Capture the cell that displays the provided text and extract its (x, y) central coordinate. 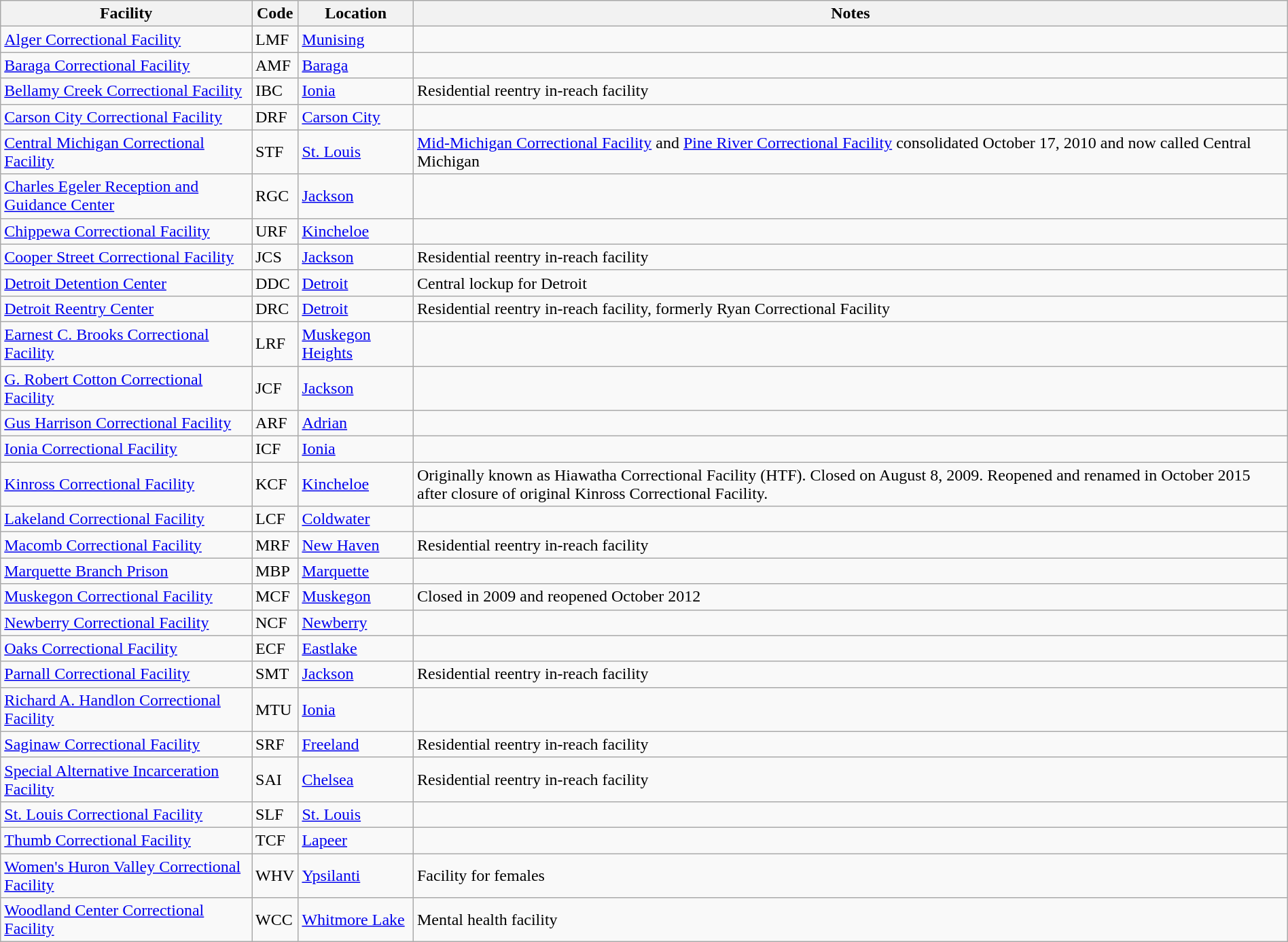
WCC (274, 920)
Notes (851, 14)
JCF (274, 387)
DRC (274, 309)
Ypsilanti (356, 875)
ARF (274, 423)
LCF (274, 519)
Muskegon Correctional Facility (126, 597)
Thumb Correctional Facility (126, 840)
Saginaw Correctional Facility (126, 744)
MCF (274, 597)
G. Robert Cotton Correctional Facility (126, 387)
Central lockup for Detroit (851, 283)
NCF (274, 623)
TCF (274, 840)
STF (274, 152)
SLF (274, 814)
LMF (274, 39)
URF (274, 231)
Gus Harrison Correctional Facility (126, 423)
Macomb Correctional Facility (126, 545)
DDC (274, 283)
Baraga Correctional Facility (126, 65)
Chelsea (356, 779)
Marquette (356, 571)
Lapeer (356, 840)
Central Michigan Correctional Facility (126, 152)
Baraga (356, 65)
Eastlake (356, 648)
Facility (126, 14)
DRF (274, 117)
Whitmore Lake (356, 920)
St. Louis Correctional Facility (126, 814)
New Haven (356, 545)
Kinross Correctional Facility (126, 484)
Muskegon (356, 597)
Oaks Correctional Facility (126, 648)
Richard A. Handlon Correctional Facility (126, 710)
AMF (274, 65)
Bellamy Creek Correctional Facility (126, 91)
Ionia Correctional Facility (126, 449)
Woodland Center Correctional Facility (126, 920)
Facility for females (851, 875)
Detroit Detention Center (126, 283)
WHV (274, 875)
IBC (274, 91)
Marquette Branch Prison (126, 571)
Lakeland Correctional Facility (126, 519)
Coldwater (356, 519)
Munising (356, 39)
MTU (274, 710)
Detroit Reentry Center (126, 309)
ICF (274, 449)
KCF (274, 484)
Earnest C. Brooks Correctional Facility (126, 344)
Newberry (356, 623)
LRF (274, 344)
Carson City Correctional Facility (126, 117)
Mid-Michigan Correctional Facility and Pine River Correctional Facility consolidated October 17, 2010 and now called Central Michigan (851, 152)
SMT (274, 674)
Alger Correctional Facility (126, 39)
MRF (274, 545)
Code (274, 14)
Carson City (356, 117)
Women's Huron Valley Correctional Facility (126, 875)
Chippewa Correctional Facility (126, 231)
Adrian (356, 423)
Parnall Correctional Facility (126, 674)
Location (356, 14)
Residential reentry in-reach facility, formerly Ryan Correctional Facility (851, 309)
SAI (274, 779)
ECF (274, 648)
Freeland (356, 744)
Muskegon Heights (356, 344)
MBP (274, 571)
JCS (274, 257)
Closed in 2009 and reopened October 2012 (851, 597)
Mental health facility (851, 920)
Newberry Correctional Facility (126, 623)
Special Alternative Incarceration Facility (126, 779)
RGC (274, 196)
Charles Egeler Reception and Guidance Center (126, 196)
SRF (274, 744)
Cooper Street Correctional Facility (126, 257)
